Detect which cell encompasses the target text, then output its [x, y] center coordinate. 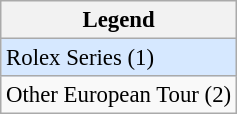
Legend [119, 20]
Rolex Series (1) [119, 58]
Other European Tour (2) [119, 95]
